Capture the cell that displays the provided text and extract its (x, y) central coordinate. 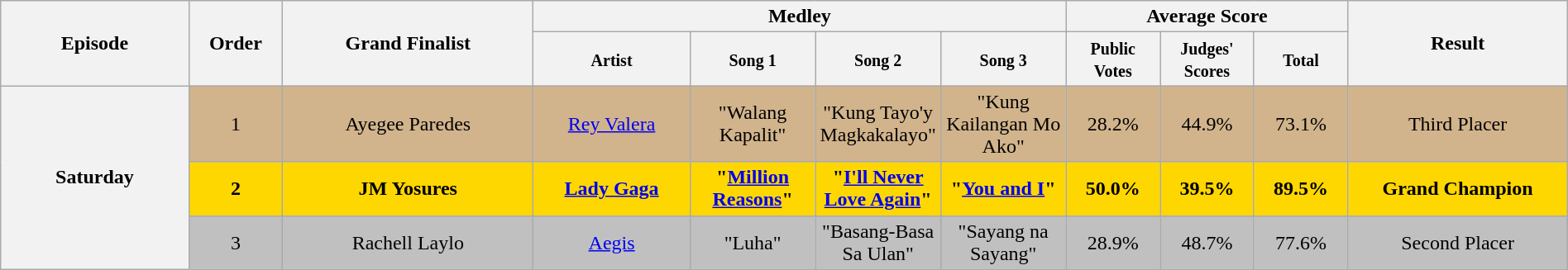
Second Placer (1457, 243)
Average Score (1207, 17)
Ayegee Paredes (409, 124)
Song 2 (878, 59)
Grand Champion (1457, 188)
Grand Finalist (409, 43)
Saturday (94, 178)
Aegis (612, 243)
"Million Reasons" (753, 188)
1 (236, 124)
"You and I" (1003, 188)
JM Yosures (409, 188)
Medley (800, 17)
48.7% (1207, 243)
"Kung Kailangan Mo Ako" (1003, 124)
Order (236, 43)
2 (236, 188)
Song 3 (1003, 59)
"I'll Never Love Again" (878, 188)
Public Votes (1113, 59)
"Luha" (753, 243)
Episode (94, 43)
50.0% (1113, 188)
28.9% (1113, 243)
Judges' Scores (1207, 59)
3 (236, 243)
Total (1301, 59)
"Kung Tayo'y Magkakalayo" (878, 124)
39.5% (1207, 188)
Rachell Laylo (409, 243)
Result (1457, 43)
89.5% (1301, 188)
44.9% (1207, 124)
Lady Gaga (612, 188)
"Walang Kapalit" (753, 124)
Artist (612, 59)
Third Placer (1457, 124)
"Sayang na Sayang" (1003, 243)
Song 1 (753, 59)
"Basang-Basa Sa Ulan" (878, 243)
28.2% (1113, 124)
Rey Valera (612, 124)
77.6% (1301, 243)
73.1% (1301, 124)
